Pinpoint the cell where the given text exists, returning its (X, Y) midpoint coordinate. 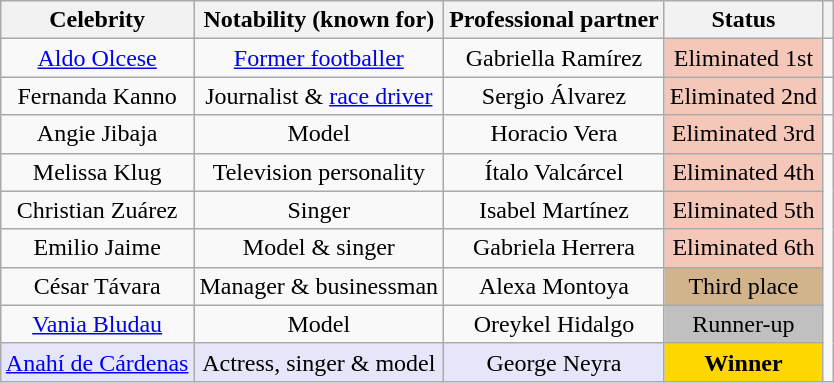
Runner-up (743, 324)
Angie Jibaja (97, 134)
Eliminated 6th (743, 248)
George Neyra (554, 362)
Christian Zuárez (97, 210)
Journalist & race driver (319, 96)
Emilio Jaime (97, 248)
Alexa Montoya (554, 286)
Eliminated 3rd (743, 134)
Sergio Álvarez (554, 96)
Winner (743, 362)
Fernanda Kanno (97, 96)
Eliminated 1st (743, 58)
Vania Bludau (97, 324)
Singer (319, 210)
Notability (known for) (319, 20)
Status (743, 20)
Professional partner (554, 20)
Oreykel Hidalgo (554, 324)
Aldo Olcese (97, 58)
Melissa Klug (97, 172)
Third place (743, 286)
Horacio Vera (554, 134)
Anahí de Cárdenas (97, 362)
Model & singer (319, 248)
Manager & businessman (319, 286)
Former footballer (319, 58)
Gabriela Herrera (554, 248)
Eliminated 5th (743, 210)
César Távara (97, 286)
Eliminated 2nd (743, 96)
Actress, singer & model (319, 362)
Isabel Martínez (554, 210)
Eliminated 4th (743, 172)
Celebrity (97, 20)
Gabriella Ramírez (554, 58)
Ítalo Valcárcel (554, 172)
Television personality (319, 172)
